Pinpoint the cell where the given text exists, returning its [X, Y] midpoint coordinate. 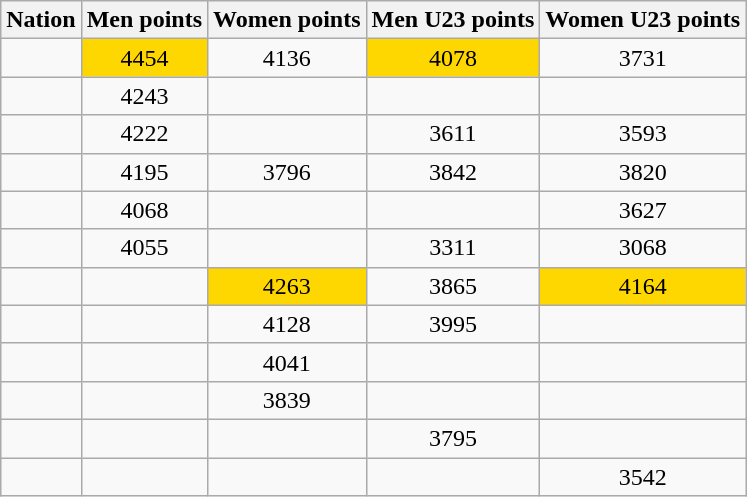
3311 [453, 248]
4068 [144, 210]
3593 [643, 134]
4078 [453, 58]
Men points [144, 20]
3796 [287, 172]
3542 [643, 477]
4195 [144, 172]
Men U23 points [453, 20]
4454 [144, 58]
3611 [453, 134]
4243 [144, 96]
4055 [144, 248]
4263 [287, 286]
3839 [287, 400]
3731 [643, 58]
Nation [41, 20]
3795 [453, 438]
3842 [453, 172]
4041 [287, 362]
Women U23 points [643, 20]
4128 [287, 324]
4136 [287, 58]
3820 [643, 172]
3068 [643, 248]
3627 [643, 210]
4164 [643, 286]
3995 [453, 324]
3865 [453, 286]
4222 [144, 134]
Women points [287, 20]
